Capture the cell that displays the provided text and extract its [X, Y] central coordinate. 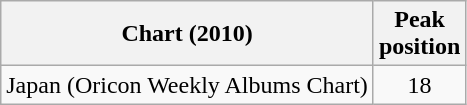
Chart (2010) [188, 34]
Peakposition [419, 34]
Japan (Oricon Weekly Albums Chart) [188, 85]
18 [419, 85]
